Extract the (X, Y) coordinate from the center of the cell holding the provided text.  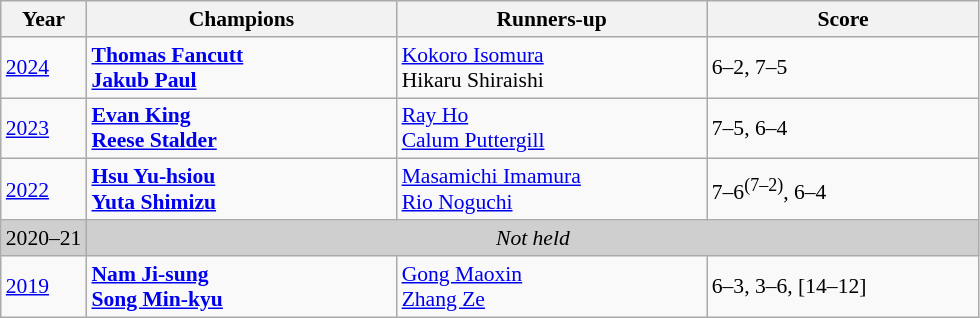
Masamichi Imamura Rio Noguchi (552, 190)
Kokoro Isomura Hikaru Shiraishi (552, 68)
7–6(7–2), 6–4 (844, 190)
2022 (44, 190)
7–5, 6–4 (844, 128)
Champions (241, 19)
6–2, 7–5 (844, 68)
Nam Ji-sung Song Min-kyu (241, 286)
Runners-up (552, 19)
2020–21 (44, 238)
Gong Maoxin Zhang Ze (552, 286)
Score (844, 19)
Ray Ho Calum Puttergill (552, 128)
Thomas Fancutt Jakub Paul (241, 68)
Year (44, 19)
2019 (44, 286)
Evan King Reese Stalder (241, 128)
Hsu Yu-hsiou Yuta Shimizu (241, 190)
2023 (44, 128)
2024 (44, 68)
6–3, 3–6, [14–12] (844, 286)
Not held (532, 238)
